Locate the cell with the specified text and output its (X, Y) center coordinate. 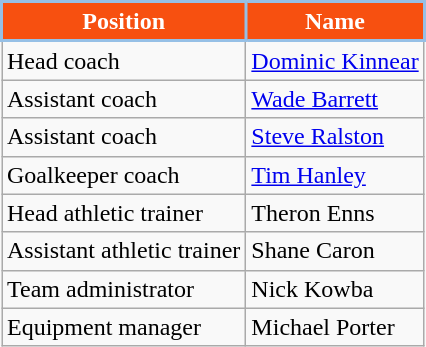
Dominic Kinnear (335, 60)
Position (124, 22)
Theron Enns (335, 213)
Steve Ralston (335, 137)
Head athletic trainer (124, 213)
Equipment manager (124, 327)
Goalkeeper coach (124, 175)
Michael Porter (335, 327)
Name (335, 22)
Shane Caron (335, 251)
Team administrator (124, 289)
Nick Kowba (335, 289)
Assistant athletic trainer (124, 251)
Wade Barrett (335, 99)
Head coach (124, 60)
Tim Hanley (335, 175)
